Search for the cell housing the specified text and yield its [X, Y] center coordinate. 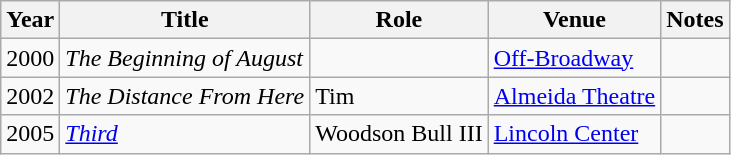
Off-Broadway [574, 58]
Notes [695, 20]
Woodson Bull III [399, 134]
2000 [30, 58]
Lincoln Center [574, 134]
Tim [399, 96]
The Beginning of August [185, 58]
2005 [30, 134]
Third [185, 134]
Title [185, 20]
Role [399, 20]
Venue [574, 20]
The Distance From Here [185, 96]
2002 [30, 96]
Almeida Theatre [574, 96]
Year [30, 20]
